Output the [x, y] coordinate of the center of the cell containing the given text.  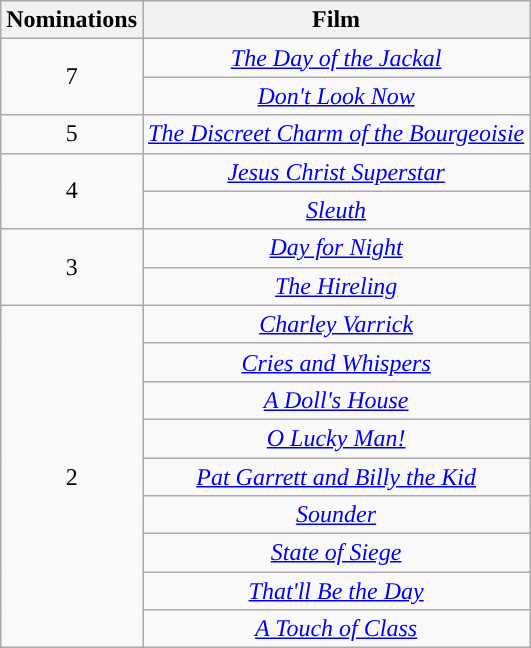
Day for Night [336, 248]
State of Siege [336, 553]
Pat Garrett and Billy the Kid [336, 477]
2 [72, 476]
Nominations [72, 20]
Charley Varrick [336, 324]
That'll Be the Day [336, 591]
Sounder [336, 515]
The Hireling [336, 286]
O Lucky Man! [336, 438]
A Doll's House [336, 400]
The Day of the Jackal [336, 58]
Sleuth [336, 210]
Jesus Christ Superstar [336, 172]
Don't Look Now [336, 96]
4 [72, 191]
The Discreet Charm of the Bourgeoisie [336, 134]
Film [336, 20]
7 [72, 77]
Cries and Whispers [336, 362]
3 [72, 267]
A Touch of Class [336, 629]
5 [72, 134]
